Determine the [x, y] coordinate at the center of the cell enclosing the given text.  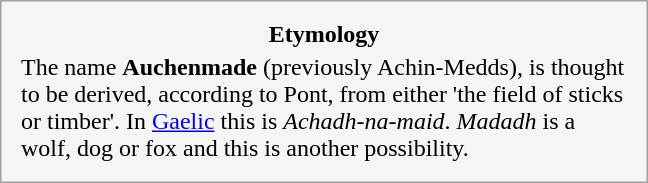
Etymology [324, 35]
